Pinpoint the cell where the given text exists, returning its [x, y] midpoint coordinate. 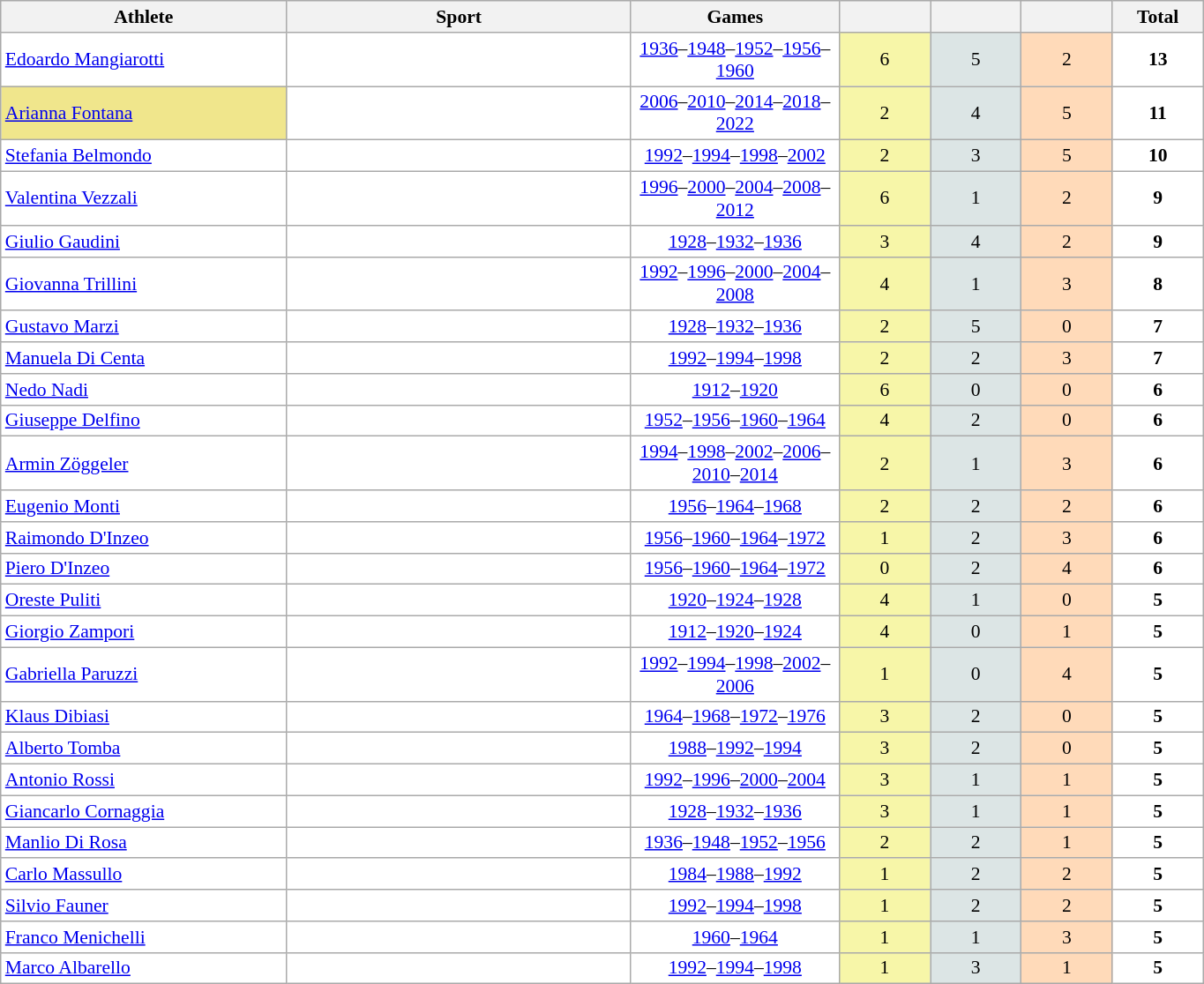
Antonio Rossi [144, 780]
Oreste Puliti [144, 600]
Giancarlo Cornaggia [144, 811]
Giulio Gaudini [144, 242]
Alberto Tomba [144, 749]
1996–2000–2004–2008–2012 [735, 199]
1920–1924–1928 [735, 600]
Manuela Di Centa [144, 358]
1984–1988–1992 [735, 875]
1956–1964–1968 [735, 506]
Manlio Di Rosa [144, 843]
1912–1920 [735, 390]
Carlo Massullo [144, 875]
Games [735, 17]
1964–1968–1972–1976 [735, 717]
10 [1157, 156]
1994–1998–2002–2006–2010–2014 [735, 464]
1992–1996–2000–2004–2008 [735, 284]
Total [1157, 17]
8 [1157, 284]
Piero D'Inzeo [144, 569]
Klaus Dibiasi [144, 717]
Silvio Fauner [144, 906]
2006–2010–2014–2018–2022 [735, 113]
1936–1948–1952–1956–1960 [735, 60]
Armin Zöggeler [144, 464]
Giovanna Trillini [144, 284]
Athlete [144, 17]
Stefania Belmondo [144, 156]
1936–1948–1952–1956 [735, 843]
Nedo Nadi [144, 390]
Sport [459, 17]
Franco Menichelli [144, 937]
Gabriella Paruzzi [144, 674]
1988–1992–1994 [735, 749]
Arianna Fontana [144, 113]
Giorgio Zampori [144, 632]
Valentina Vezzali [144, 199]
1992–1994–1998–2002 [735, 156]
1960–1964 [735, 937]
Eugenio Monti [144, 506]
Giuseppe Delfino [144, 421]
1912–1920–1924 [735, 632]
11 [1157, 113]
Edoardo Mangiarotti [144, 60]
Raimondo D'Inzeo [144, 538]
Marco Albarello [144, 968]
Gustavo Marzi [144, 327]
1952–1956–1960–1964 [735, 421]
1992–1996–2000–2004 [735, 780]
13 [1157, 60]
1992–1994–1998–2002–2006 [735, 674]
